Search for the cell housing the specified text and yield its (X, Y) center coordinate. 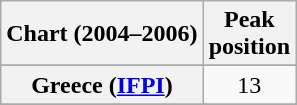
Greece (IFPI) (102, 85)
13 (249, 85)
Chart (2004–2006) (102, 34)
Peakposition (249, 34)
